Provide the [x, y] coordinate of the cell's center where the given text is located.  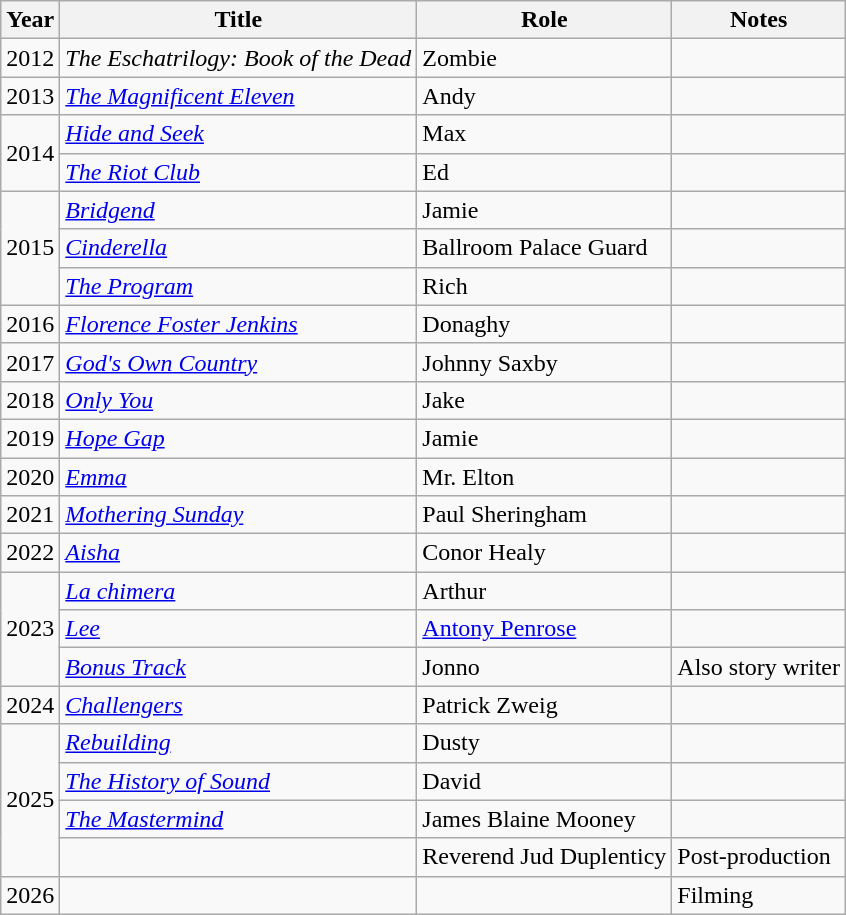
Reverend Jud Duplenticy [544, 857]
Challengers [238, 705]
James Blaine Mooney [544, 819]
2026 [30, 895]
Emma [238, 477]
2017 [30, 362]
Arthur [544, 591]
2012 [30, 58]
Mr. Elton [544, 477]
Paul Sheringham [544, 515]
The Riot Club [238, 172]
2020 [30, 477]
2025 [30, 800]
2024 [30, 705]
The Eschatrilogy: Book of the Dead [238, 58]
Also story writer [759, 667]
Rich [544, 286]
Max [544, 134]
Cinderella [238, 248]
Johnny Saxby [544, 362]
Only You [238, 400]
Ballroom Palace Guard [544, 248]
The Mastermind [238, 819]
Jake [544, 400]
The History of Sound [238, 781]
Title [238, 20]
God's Own Country [238, 362]
2019 [30, 438]
Andy [544, 96]
Filming [759, 895]
The Magnificent Eleven [238, 96]
David [544, 781]
Notes [759, 20]
Patrick Zweig [544, 705]
2022 [30, 553]
Dusty [544, 743]
Jonno [544, 667]
Hide and Seek [238, 134]
Conor Healy [544, 553]
2016 [30, 324]
2018 [30, 400]
Hope Gap [238, 438]
Florence Foster Jenkins [238, 324]
Aisha [238, 553]
2013 [30, 96]
2023 [30, 629]
Mothering Sunday [238, 515]
Antony Penrose [544, 629]
La chimera [238, 591]
Year [30, 20]
Zombie [544, 58]
Bonus Track [238, 667]
Bridgend [238, 210]
Rebuilding [238, 743]
2014 [30, 153]
Role [544, 20]
Lee [238, 629]
Donaghy [544, 324]
The Program [238, 286]
2021 [30, 515]
Ed [544, 172]
2015 [30, 248]
Post-production [759, 857]
